Capture the cell that displays the provided text and extract its (X, Y) central coordinate. 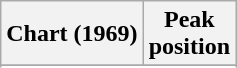
Peakposition (189, 34)
Chart (1969) (72, 34)
